Pinpoint the cell where the given text exists, returning its [x, y] midpoint coordinate. 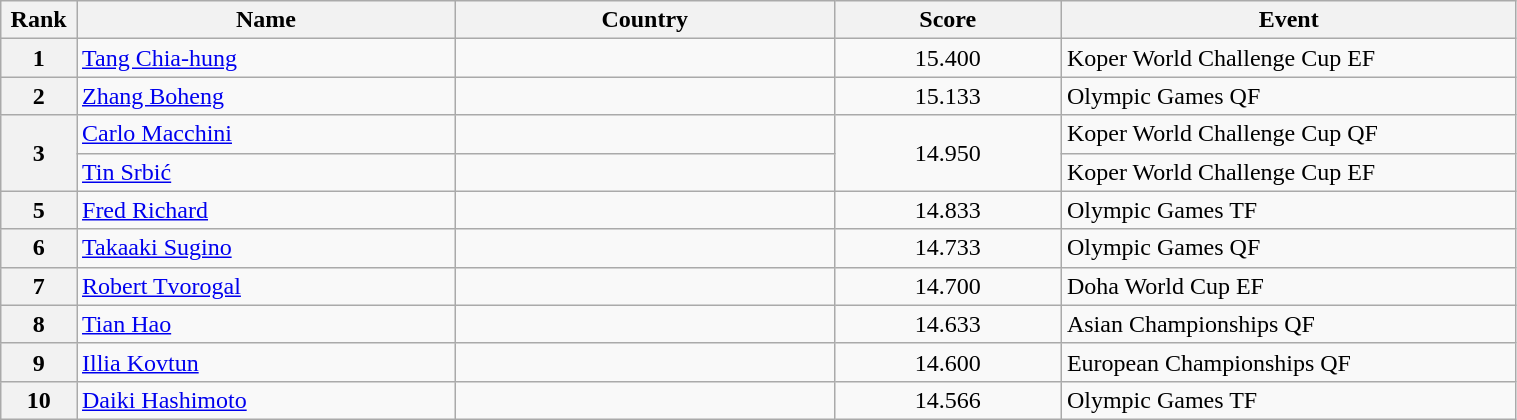
Daiki Hashimoto [266, 400]
Name [266, 20]
9 [39, 362]
Zhang Boheng [266, 96]
Takaaki Sugino [266, 248]
14.733 [948, 248]
Event [1288, 20]
Tin Srbić [266, 172]
Koper World Challenge Cup QF [1288, 134]
5 [39, 210]
Country [644, 20]
Tian Hao [266, 324]
Tang Chia-hung [266, 58]
Robert Tvorogal [266, 286]
Fred Richard [266, 210]
6 [39, 248]
Doha World Cup EF [1288, 286]
Illia Kovtun [266, 362]
15.133 [948, 96]
14.833 [948, 210]
14.600 [948, 362]
15.400 [948, 58]
Rank [39, 20]
Asian Championships QF [1288, 324]
Carlo Macchini [266, 134]
European Championships QF [1288, 362]
7 [39, 286]
10 [39, 400]
3 [39, 153]
2 [39, 96]
Score [948, 20]
14.566 [948, 400]
14.950 [948, 153]
1 [39, 58]
14.633 [948, 324]
14.700 [948, 286]
8 [39, 324]
